Return the (X, Y) coordinate for the center point of the cell that contains the specified text.  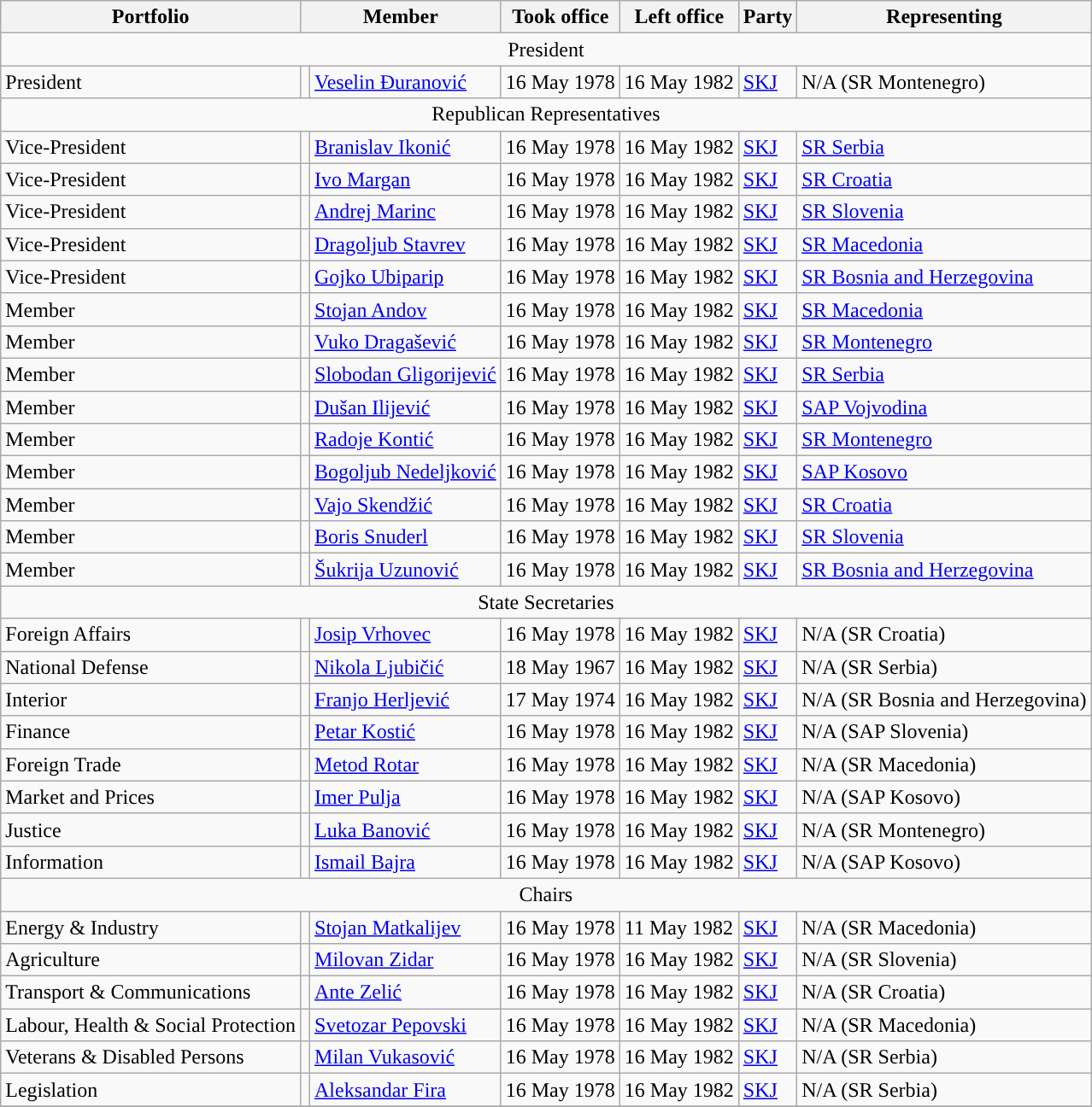
Finance (150, 732)
Republican Representatives (546, 114)
Bogoljub Nedeljković (406, 472)
Dušan Ilijević (406, 407)
Andrej Marinc (406, 212)
Labour, Health & Social Protection (150, 1025)
Agriculture (150, 960)
Dragoljub Stavrev (406, 244)
Gojko Ubiparip (406, 277)
N/A (SR Bosnia and Herzegovina) (944, 700)
Nikola Ljubičić (406, 667)
Representing (944, 17)
Šukrija Uzunović (406, 570)
Slobodan Gligorijević (406, 374)
N/A (SAP Slovenia) (944, 732)
Ante Zelić (406, 993)
Petar Kostić (406, 732)
Foreign Affairs (150, 635)
Ismail Bajra (406, 862)
Vajo Skendžić (406, 505)
Milan Vukasović (406, 1057)
Veselin Đuranović (406, 82)
Milovan Zidar (406, 960)
Metod Rotar (406, 764)
Left office (678, 17)
SAP Vojvodina (944, 407)
Energy & Industry (150, 927)
Boris Snuderl (406, 537)
11 May 1982 (678, 927)
Svetozar Pepovski (406, 1025)
SAP Kosovo (944, 472)
Stojan Andov (406, 309)
Ivo Margan (406, 179)
Franjo Herljević (406, 700)
Foreign Trade (150, 764)
Stojan Matkalijev (406, 927)
Radoje Kontić (406, 440)
Interior (150, 700)
Took office (561, 17)
Josip Vrhovec (406, 635)
Chairs (546, 894)
Legislation (150, 1090)
State Secretaries (546, 602)
Veterans & Disabled Persons (150, 1057)
Party (767, 17)
N/A (SR Slovenia) (944, 960)
Information (150, 862)
Aleksandar Fira (406, 1090)
Transport & Communications (150, 993)
National Defense (150, 667)
17 May 1974 (561, 700)
Vuko Dragašević (406, 342)
Luka Banović (406, 829)
Imer Pulja (406, 797)
18 May 1967 (561, 667)
Branislav Ikonić (406, 147)
Market and Prices (150, 797)
Portfolio (150, 17)
Justice (150, 829)
